Capture the cell that displays the provided text and extract its (x, y) central coordinate. 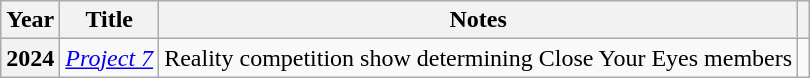
Title (110, 20)
Notes (478, 20)
Reality competition show determining Close Your Eyes members (478, 58)
Year (30, 20)
2024 (30, 58)
Project 7 (110, 58)
